Pinpoint the cell where the given text exists, returning its (x, y) midpoint coordinate. 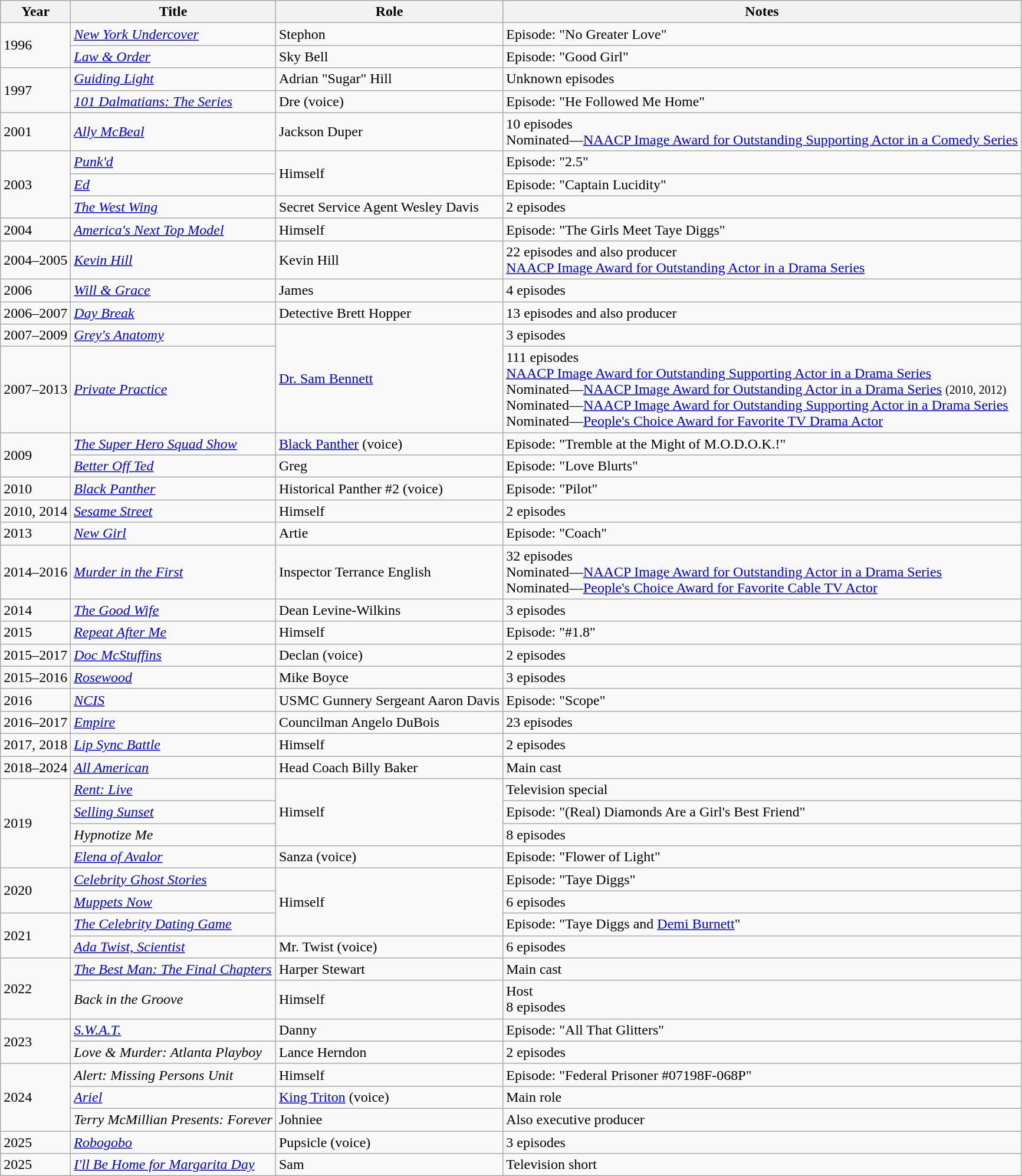
The Best Man: The Final Chapters (173, 969)
Law & Order (173, 57)
13 episodes and also producer (762, 313)
Alert: Missing Persons Unit (173, 1075)
Love & Murder: Atlanta Playboy (173, 1052)
4 episodes (762, 290)
Notes (762, 12)
Declan (voice) (389, 655)
Television short (762, 1165)
Sky Bell (389, 57)
2019 (35, 823)
2014 (35, 610)
Day Break (173, 313)
Episode: "Taye Diggs and Demi Burnett" (762, 924)
America's Next Top Model (173, 229)
2010, 2014 (35, 511)
Private Practice (173, 390)
Lip Sync Battle (173, 745)
Councilman Angelo DuBois (389, 722)
Main role (762, 1097)
Guiding Light (173, 79)
S.W.A.T. (173, 1030)
2013 (35, 533)
2023 (35, 1041)
Also executive producer (762, 1119)
Host8 episodes (762, 1000)
2004 (35, 229)
Elena of Avalor (173, 857)
Role (389, 12)
Episode: "Taye Diggs" (762, 879)
Unknown episodes (762, 79)
2016–2017 (35, 722)
Greg (389, 466)
Murder in the First (173, 572)
Johniee (389, 1119)
The Celebrity Dating Game (173, 924)
Television special (762, 790)
Danny (389, 1030)
Empire (173, 722)
Sanza (voice) (389, 857)
Episode: "#1.8" (762, 633)
2014–2016 (35, 572)
Episode: "Coach" (762, 533)
Episode: "He Followed Me Home" (762, 101)
Ariel (173, 1097)
Punk'd (173, 162)
Episode: "Pilot" (762, 489)
New Girl (173, 533)
Episode: "No Greater Love" (762, 34)
8 episodes (762, 835)
USMC Gunnery Sergeant Aaron Davis (389, 700)
2016 (35, 700)
Harper Stewart (389, 969)
2017, 2018 (35, 745)
Pupsicle (voice) (389, 1142)
23 episodes (762, 722)
Episode: "All That Glitters" (762, 1030)
Dr. Sam Bennett (389, 378)
King Triton (voice) (389, 1097)
Episode: "Scope" (762, 700)
Adrian "Sugar" Hill (389, 79)
101 Dalmatians: The Series (173, 101)
New York Undercover (173, 34)
Episode: "Captain Lucidity" (762, 185)
NCIS (173, 700)
Black Panther (173, 489)
The Good Wife (173, 610)
2006–2007 (35, 313)
Jackson Duper (389, 132)
2010 (35, 489)
22 episodes and also producerNAACP Image Award for Outstanding Actor in a Drama Series (762, 259)
2015–2016 (35, 677)
2006 (35, 290)
Title (173, 12)
James (389, 290)
Celebrity Ghost Stories (173, 879)
Grey's Anatomy (173, 335)
Episode: "Tremble at the Might of M.O.D.O.K.!" (762, 444)
The Super Hero Squad Show (173, 444)
2015 (35, 633)
Head Coach Billy Baker (389, 767)
1997 (35, 90)
Better Off Ted (173, 466)
The West Wing (173, 207)
Will & Grace (173, 290)
I'll Be Home for Margarita Day (173, 1165)
Episode: "Good Girl" (762, 57)
Robogobo (173, 1142)
Mike Boyce (389, 677)
2007–2013 (35, 390)
Mr. Twist (voice) (389, 947)
2004–2005 (35, 259)
Historical Panther #2 (voice) (389, 489)
Terry McMillian Presents: Forever (173, 1119)
2022 (35, 988)
Year (35, 12)
Selling Sunset (173, 812)
32 episodesNominated—NAACP Image Award for Outstanding Actor in a Drama SeriesNominated—People's Choice Award for Favorite Cable TV Actor (762, 572)
Ally McBeal (173, 132)
Muppets Now (173, 902)
2003 (35, 185)
Ada Twist, Scientist (173, 947)
Episode: "Federal Prisoner #07198F-068P" (762, 1075)
2009 (35, 455)
Back in the Groove (173, 1000)
2015–2017 (35, 655)
Stephon (389, 34)
2001 (35, 132)
Dean Levine-Wilkins (389, 610)
All American (173, 767)
Episode: "Flower of Light" (762, 857)
Episode: "Love Blurts" (762, 466)
1996 (35, 45)
Episode: "(Real) Diamonds Are a Girl's Best Friend" (762, 812)
Inspector Terrance English (389, 572)
2007–2009 (35, 335)
10 episodesNominated—NAACP Image Award for Outstanding Supporting Actor in a Comedy Series (762, 132)
Rosewood (173, 677)
Detective Brett Hopper (389, 313)
2020 (35, 891)
Episode: "2.5" (762, 162)
Black Panther (voice) (389, 444)
Secret Service Agent Wesley Davis (389, 207)
2018–2024 (35, 767)
2021 (35, 935)
2024 (35, 1097)
Repeat After Me (173, 633)
Ed (173, 185)
Hypnotize Me (173, 835)
Artie (389, 533)
Dre (voice) (389, 101)
Sam (389, 1165)
Lance Herndon (389, 1052)
Doc McStuffins (173, 655)
Sesame Street (173, 511)
Rent: Live (173, 790)
Episode: "The Girls Meet Taye Diggs" (762, 229)
